Identify which cell holds the provided text, then report its [x, y] central coordinate. 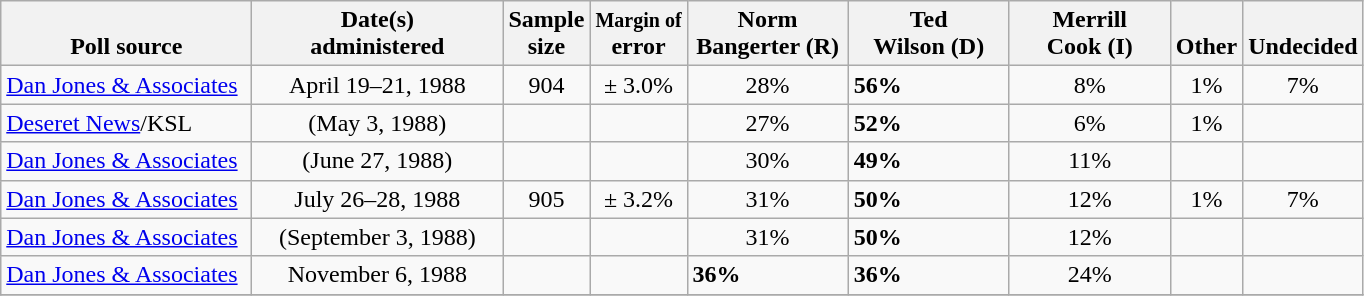
Other [1206, 34]
Margin oferror [638, 34]
56% [928, 85]
TedWilson (D) [928, 34]
July 26–28, 1988 [378, 199]
Poll source [126, 34]
11% [1090, 161]
8% [1090, 85]
905 [546, 199]
52% [928, 123]
Samplesize [546, 34]
± 3.0% [638, 85]
30% [768, 161]
Deseret News/KSL [126, 123]
November 6, 1988 [378, 275]
(June 27, 1988) [378, 161]
MerrillCook (I) [1090, 34]
27% [768, 123]
904 [546, 85]
(September 3, 1988) [378, 237]
6% [1090, 123]
24% [1090, 275]
(May 3, 1988) [378, 123]
49% [928, 161]
28% [768, 85]
Date(s)administered [378, 34]
NormBangerter (R) [768, 34]
April 19–21, 1988 [378, 85]
Undecided [1303, 34]
± 3.2% [638, 199]
